Output the [x, y] coordinate of the center of the cell containing the given text.  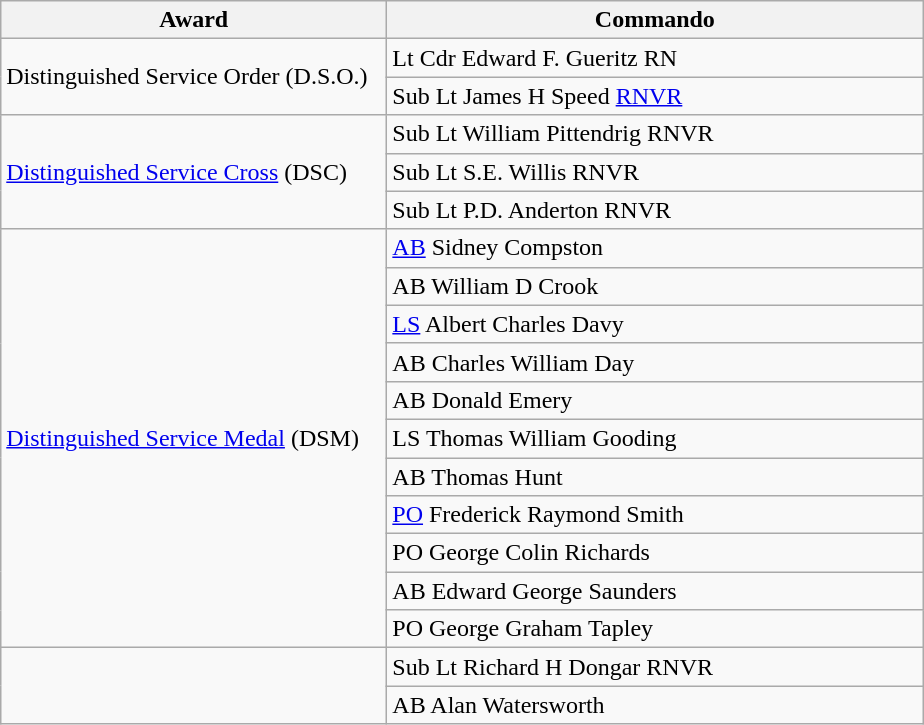
AB Edward George Saunders [655, 591]
LS Thomas William Gooding [655, 438]
Sub Lt S.E. Willis RNVR [655, 172]
Distinguished Service Cross (DSC) [194, 172]
Lt Cdr Edward F. Gueritz RN [655, 58]
Sub Lt James H Speed RNVR [655, 96]
Distinguished Service Order (D.S.O.) [194, 77]
Sub Lt Richard H Dongar RNVR [655, 667]
PO George Colin Richards [655, 553]
Distinguished Service Medal (DSM) [194, 438]
AB Sidney Compston [655, 248]
AB Alan Watersworth [655, 705]
PO George Graham Tapley [655, 629]
Sub Lt P.D. Anderton RNVR [655, 210]
LS Albert Charles Davy [655, 324]
AB Donald Emery [655, 400]
AB Thomas Hunt [655, 477]
Sub Lt William Pittendrig RNVR [655, 134]
PO Frederick Raymond Smith [655, 515]
Commando [655, 20]
AB William D Crook [655, 286]
AB Charles William Day [655, 362]
Award [194, 20]
